Determine the (X, Y) coordinate at the center of the cell enclosing the given text.  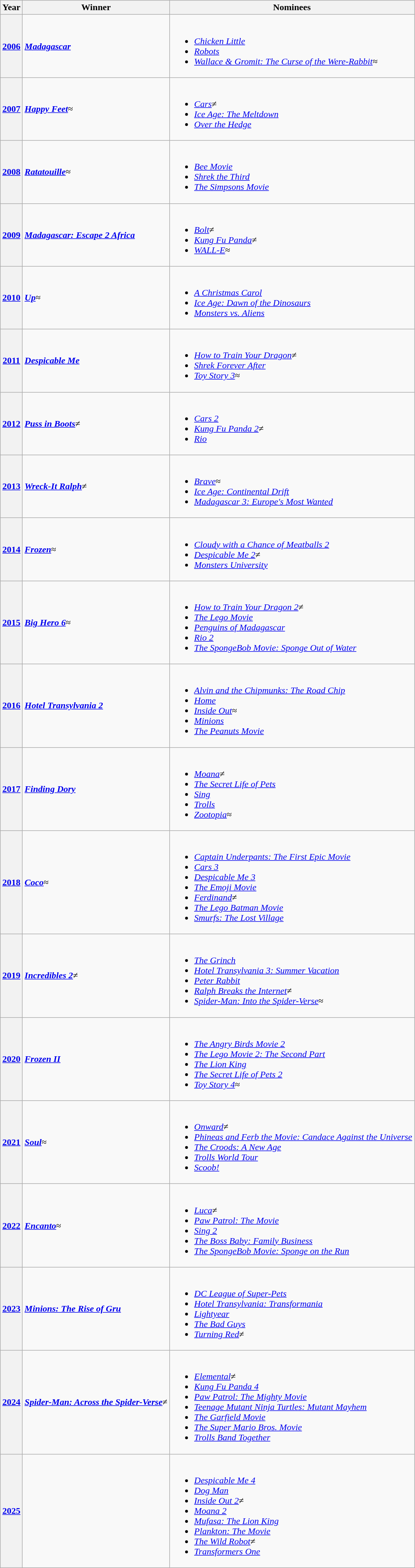
How to Train Your Dragon 2≠The Lego MoviePenguins of MadagascarRio 2The SpongeBob Movie: Sponge Out of Water (292, 622)
Madagascar: Escape 2 Africa (96, 235)
Wreck-It Ralph≠ (96, 487)
Onward≠Phineas and Ferb the Movie: Candace Against the UniverseThe Croods: A New AgeTrolls World TourScoob! (292, 1142)
Ratatouille≈ (96, 172)
2023 (11, 1309)
2012 (11, 423)
Soul≈ (96, 1142)
Alvin and the Chipmunks: The Road ChipHomeInside Out≈MinionsThe Peanuts Movie (292, 706)
Finding Dory (96, 789)
Incredibles 2≠ (96, 976)
Happy Feet≈ (96, 109)
2007 (11, 109)
Puss in Boots≠ (96, 423)
Minions: The Rise of Gru (96, 1309)
Brave≈Ice Age: Continental DriftMadagascar 3: Europe's Most Wanted (292, 487)
Moana≠The Secret Life of PetsSingTrollsZootopia≈ (292, 789)
2016 (11, 706)
Despicable Me (96, 361)
Frozen≈ (96, 549)
2008 (11, 172)
Luca≠Paw Patrol: The MovieSing 2The Boss Baby: Family BusinessThe SpongeBob Movie: Sponge on the Run (292, 1225)
Chicken LittleRobotsWallace & Gromit: The Curse of the Were-Rabbit≈ (292, 46)
2022 (11, 1225)
Captain Underpants: The First Epic MovieCars 3Despicable Me 3The Emoji MovieFerdinand≠The Lego Batman MovieSmurfs: The Lost Village (292, 883)
2013 (11, 487)
2025 (11, 1511)
Cars≠Ice Age: The MeltdownOver the Hedge (292, 109)
2018 (11, 883)
2011 (11, 361)
Cars 2Kung Fu Panda 2≠Rio (292, 423)
The Angry Birds Movie 2The Lego Movie 2: The Second PartThe Lion KingThe Secret Life of Pets 2Toy Story 4≈ (292, 1059)
Winner (96, 8)
2009 (11, 235)
2010 (11, 297)
Encanto≈ (96, 1225)
Bee MovieShrek the ThirdThe Simpsons Movie (292, 172)
2015 (11, 622)
2024 (11, 1402)
The GrinchHotel Transylvania 3: Summer VacationPeter RabbitRalph Breaks the Internet≠Spider-Man: Into the Spider-Verse≈ (292, 976)
Nominees (292, 8)
2020 (11, 1059)
Bolt≠Kung Fu Panda≠WALL-E≈ (292, 235)
How to Train Your Dragon≠Shrek Forever AfterToy Story 3≈ (292, 361)
2006 (11, 46)
A Christmas CarolIce Age: Dawn of the DinosaursMonsters vs. Aliens (292, 297)
Despicable Me 4Dog ManInside Out 2≠Moana 2Mufasa: The Lion KingPlankton: The MovieThe Wild Robot≠Transformers One (292, 1511)
Cloudy with a Chance of Meatballs 2Despicable Me 2≠Monsters University (292, 549)
DC League of Super-PetsHotel Transylvania: TransformaniaLightyearThe Bad GuysTurning Red≠ (292, 1309)
Madagascar (96, 46)
Up≈ (96, 297)
Spider-Man: Across the Spider-Verse≠ (96, 1402)
Frozen II (96, 1059)
2019 (11, 976)
2021 (11, 1142)
Hotel Transylvania 2 (96, 706)
Coco≈ (96, 883)
2017 (11, 789)
Big Hero 6≈ (96, 622)
2014 (11, 549)
Year (11, 8)
